For the text-containing cell, return its midpoint in (X, Y) coordinate format. 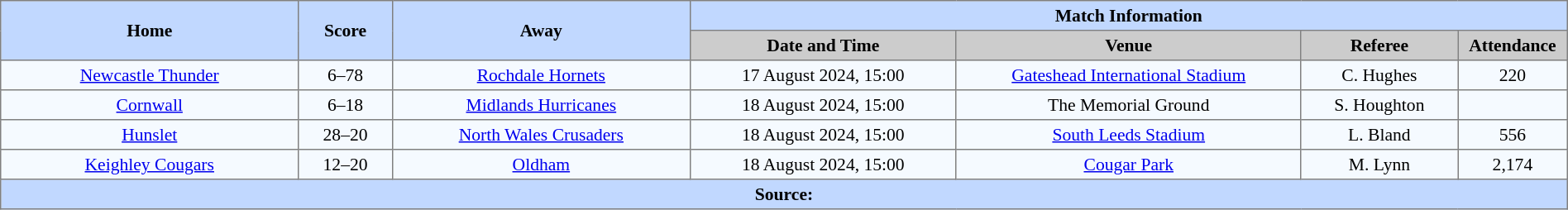
M. Lynn (1379, 165)
Hunslet (150, 135)
Newcastle Thunder (150, 75)
6–78 (346, 75)
Gateshead International Stadium (1128, 75)
Away (541, 31)
The Memorial Ground (1128, 105)
12–20 (346, 165)
6–18 (346, 105)
Venue (1128, 45)
South Leeds Stadium (1128, 135)
Attendance (1513, 45)
Home (150, 31)
Score (346, 31)
Rochdale Hornets (541, 75)
S. Houghton (1379, 105)
Cougar Park (1128, 165)
220 (1513, 75)
Match Information (1128, 16)
North Wales Crusaders (541, 135)
556 (1513, 135)
Source: (784, 194)
Cornwall (150, 105)
28–20 (346, 135)
17 August 2024, 15:00 (823, 75)
Midlands Hurricanes (541, 105)
Referee (1379, 45)
Oldham (541, 165)
Date and Time (823, 45)
L. Bland (1379, 135)
C. Hughes (1379, 75)
2,174 (1513, 165)
Keighley Cougars (150, 165)
